Detect which cell encompasses the target text, then output its (X, Y) center coordinate. 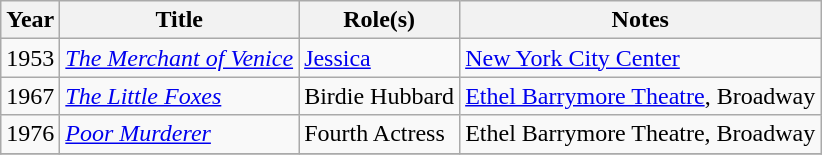
Notes (640, 20)
The Little Foxes (180, 96)
Jessica (380, 58)
Role(s) (380, 20)
Birdie Hubbard (380, 96)
1976 (30, 134)
Title (180, 20)
New York City Center (640, 58)
1953 (30, 58)
The Merchant of Venice (180, 58)
Poor Murderer (180, 134)
Year (30, 20)
1967 (30, 96)
Fourth Actress (380, 134)
